Determine the (X, Y) coordinate at the center of the cell enclosing the given text.  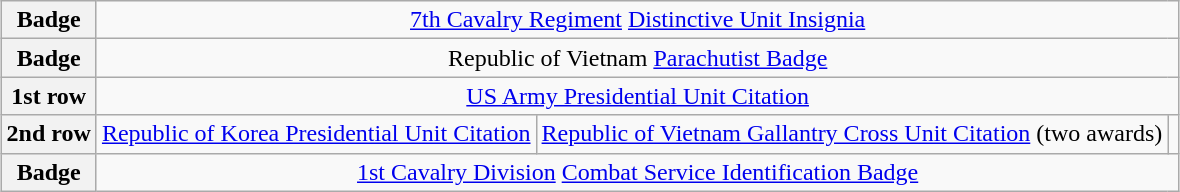
US Army Presidential Unit Citation (637, 96)
Republic of Korea Presidential Unit Citation (316, 134)
Republic of Vietnam Parachutist Badge (637, 58)
Republic of Vietnam Gallantry Cross Unit Citation (two awards) (852, 134)
2nd row (48, 134)
1st row (48, 96)
1st Cavalry Division Combat Service Identification Badge (637, 172)
7th Cavalry Regiment Distinctive Unit Insignia (637, 20)
